Determine the [X, Y] coordinate at the center of the cell enclosing the given text.  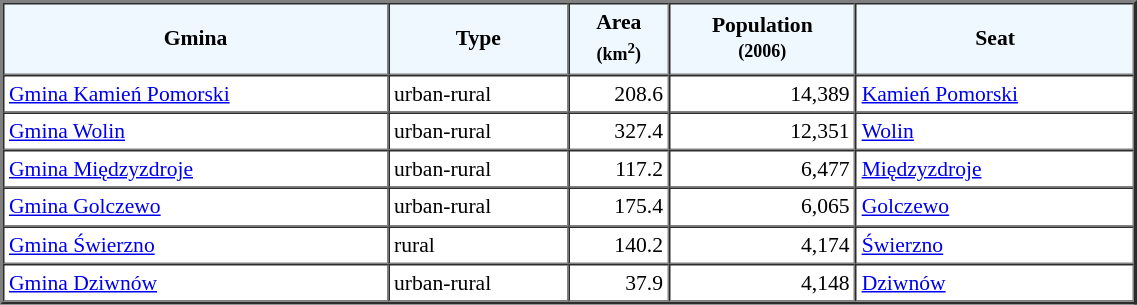
Gmina Międzyzdroje [196, 169]
Seat [996, 38]
37.9 [619, 283]
117.2 [619, 169]
Golczewo [996, 207]
6,065 [762, 207]
Gmina Golczewo [196, 207]
Gmina [196, 38]
Gmina Wolin [196, 131]
Type [478, 38]
6,477 [762, 169]
Świerzno [996, 245]
Area(km2) [619, 38]
12,351 [762, 131]
Gmina Kamień Pomorski [196, 93]
Gmina Dziwnów [196, 283]
Dziwnów [996, 283]
Wolin [996, 131]
Population(2006) [762, 38]
327.4 [619, 131]
175.4 [619, 207]
4,148 [762, 283]
208.6 [619, 93]
14,389 [762, 93]
Kamień Pomorski [996, 93]
4,174 [762, 245]
Gmina Świerzno [196, 245]
rural [478, 245]
Międzyzdroje [996, 169]
140.2 [619, 245]
